Provide the [X, Y] coordinate of the cell's center where the given text is located.  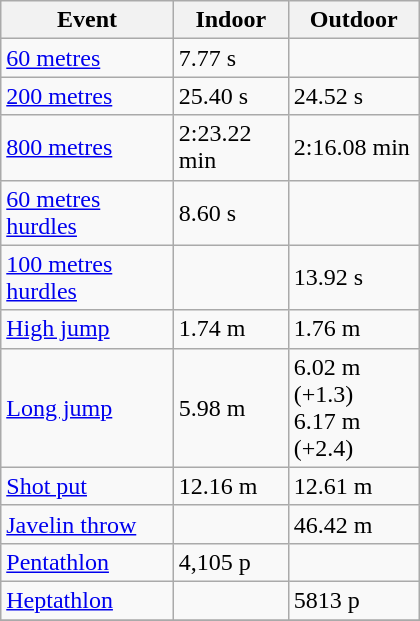
Pentathlon [88, 562]
24.52 s [354, 96]
Heptathlon [88, 600]
7.77 s [230, 58]
8.60 s [230, 212]
13.92 s [354, 278]
Event [88, 20]
5.98 m [230, 408]
12.61 m [354, 486]
60 metres hurdles [88, 212]
46.42 m [354, 524]
5813 p [354, 600]
2:16.08 min [354, 148]
100 metres hurdles [88, 278]
60 metres [88, 58]
1.76 m [354, 329]
High jump [88, 329]
4,105 p [230, 562]
25.40 s [230, 96]
200 metres [88, 96]
2:23.22 min [230, 148]
12.16 m [230, 486]
Shot put [88, 486]
6.02 m (+1.3) 6.17 m (+2.4) [354, 408]
Long jump [88, 408]
800 metres [88, 148]
Indoor [230, 20]
Outdoor [354, 20]
1.74 m [230, 329]
Javelin throw [88, 524]
